Identify which cell holds the provided text, then report its [X, Y] central coordinate. 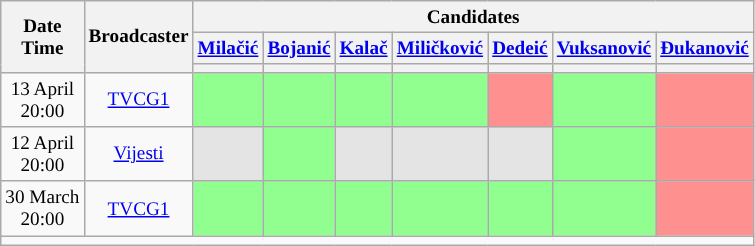
Bojanić [299, 48]
Kalač [364, 48]
Đukanović [705, 48]
Broadcaster [138, 37]
12 April20:00 [42, 154]
Milačić [228, 48]
30 March20:00 [42, 208]
13 April20:00 [42, 100]
Vuksanović [604, 48]
Candidates [473, 17]
Vijesti [138, 154]
DateTime [42, 37]
Miličković [440, 48]
Dedeić [520, 48]
